Locate the cell with the specified text and output its [x, y] center coordinate. 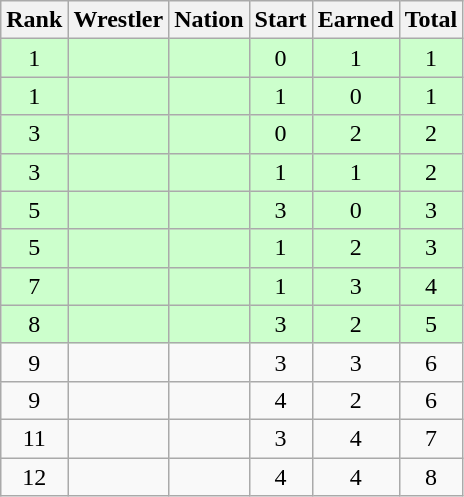
Wrestler [118, 20]
Total [431, 20]
Rank [34, 20]
Nation [209, 20]
Earned [356, 20]
12 [34, 477]
Start [280, 20]
11 [34, 438]
